Locate the cell with the specified text and output its (x, y) center coordinate. 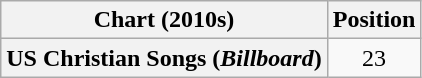
US Christian Songs (Billboard) (164, 58)
Chart (2010s) (164, 20)
Position (374, 20)
23 (374, 58)
